Find where the given text appears and provide that cell's center as [X, Y] coordinate. 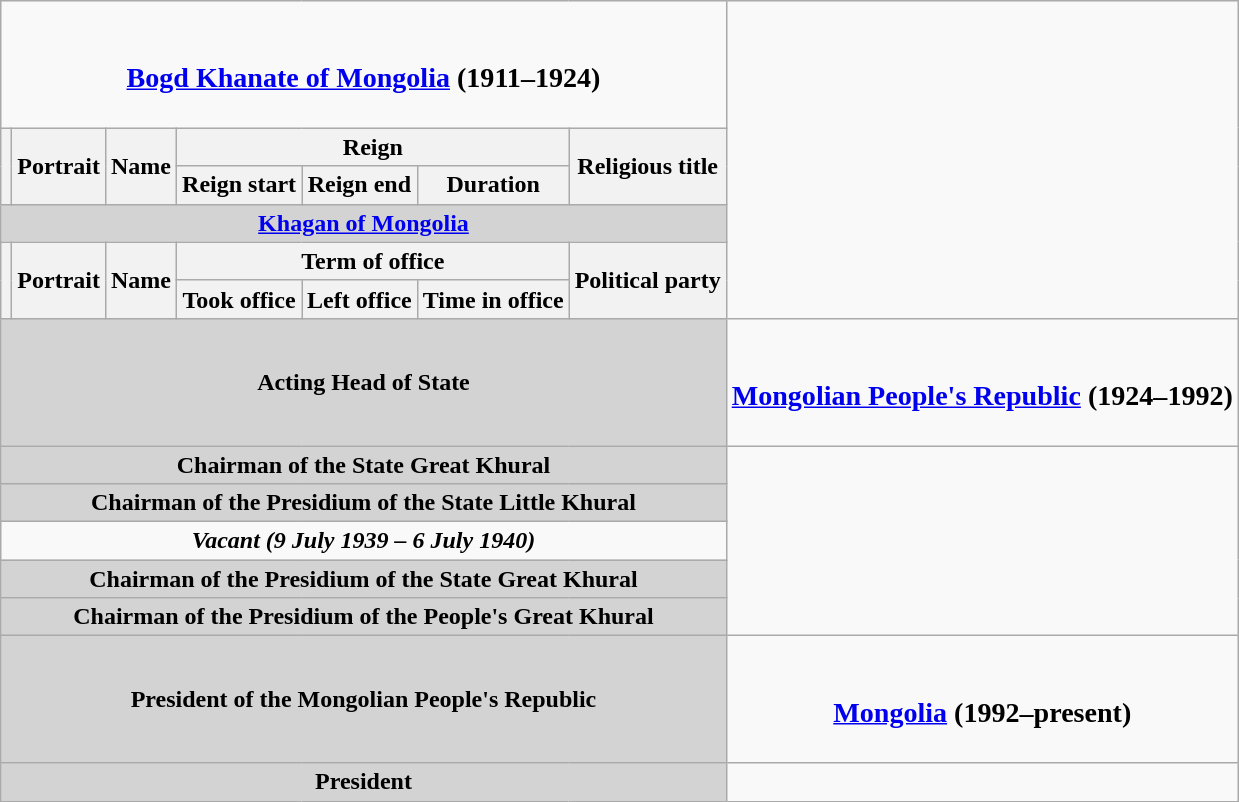
Term of office [374, 261]
Time in office [493, 299]
Chairman of the Presidium of the State Great Khural [364, 579]
President [364, 782]
Vacant (9 July 1939 – 6 July 1940) [364, 541]
Reign [374, 147]
Bogd Khanate of Mongolia (1911–1924) [364, 64]
Left office [360, 299]
Chairman of the Presidium of the State Little Khural [364, 503]
Acting Head of State [364, 382]
Religious title [648, 166]
Mongolian People's Republic (1924–1992) [982, 382]
Mongolia (1992–present) [982, 700]
President of the Mongolian People's Republic [364, 700]
Reign end [360, 185]
Took office [240, 299]
Duration [493, 185]
Political party [648, 280]
Reign start [240, 185]
Chairman of the State Great Khural [364, 465]
Chairman of the Presidium of the People's Great Khural [364, 617]
Khagan of Mongolia [364, 223]
